Provide the (x, y) coordinate of the cell's center where the given text is located.  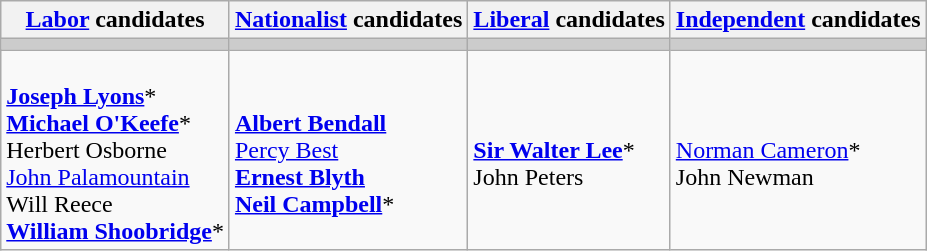
Liberal candidates (569, 20)
Sir Walter Lee* John Peters (569, 150)
Joseph Lyons* Michael O'Keefe* Herbert Osborne John Palamountain Will Reece William Shoobridge* (116, 150)
Nationalist candidates (348, 20)
Norman Cameron* John Newman (798, 150)
Independent candidates (798, 20)
Albert Bendall Percy Best Ernest Blyth Neil Campbell* (348, 150)
Labor candidates (116, 20)
